Scan for the cell matching the given text and deliver its (X, Y) coordinate at center. 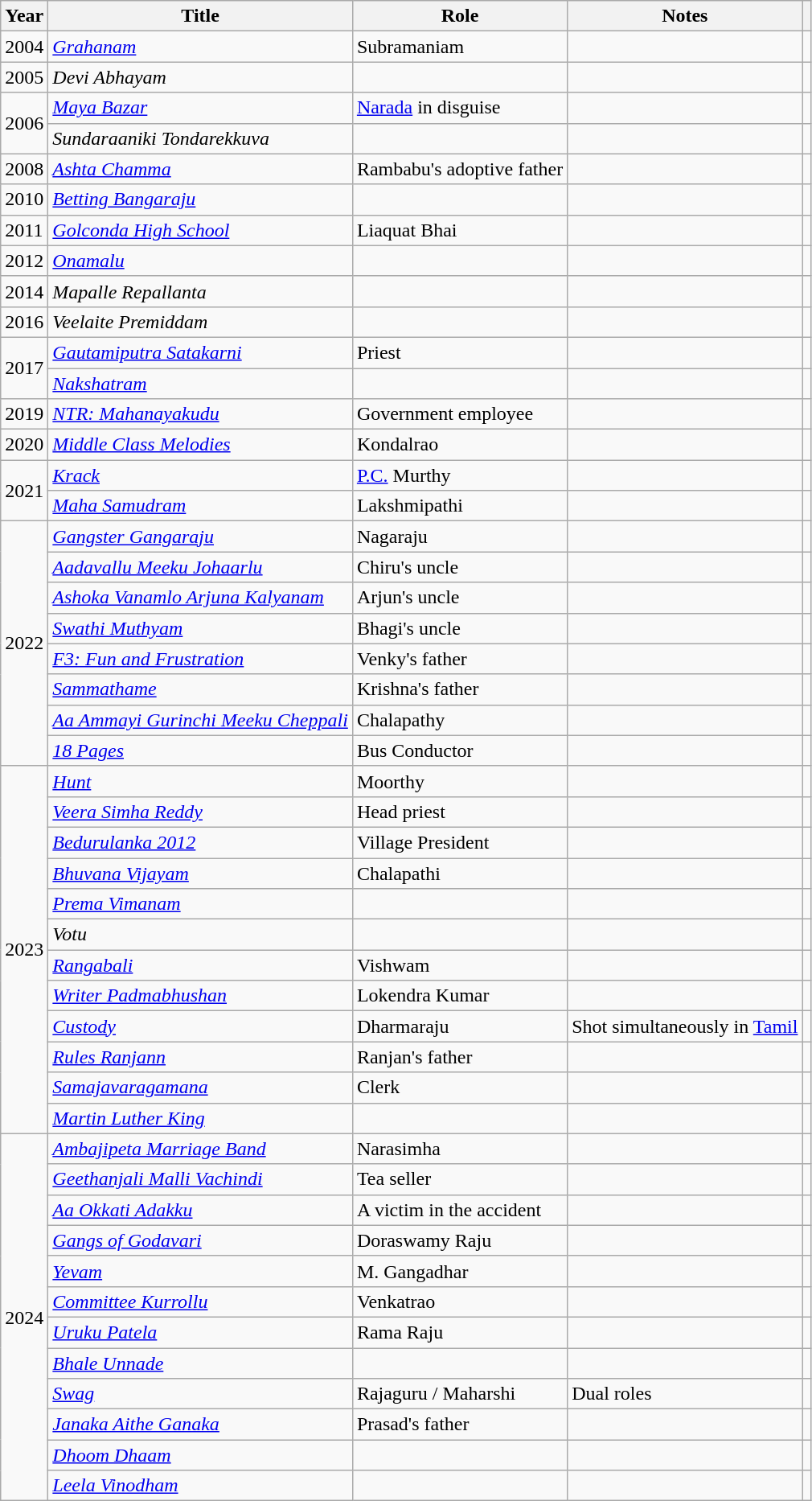
Liaquat Bhai (460, 230)
Rama Raju (460, 1332)
Chalapathy (460, 720)
2005 (24, 77)
2020 (24, 445)
Rajaguru / Maharshi (460, 1394)
18 Pages (201, 750)
Rambabu's adoptive father (460, 169)
M. Gangadhar (460, 1271)
2023 (24, 949)
Bhagi's uncle (460, 628)
Clerk (460, 1088)
Uruku Patela (201, 1332)
Ambajipeta Marriage Band (201, 1149)
Venky's father (460, 659)
Narada in disguise (460, 108)
Notes (685, 16)
2012 (24, 261)
Geethanjali Malli Vachindi (201, 1179)
2017 (24, 368)
Aadavallu Meeku Johaarlu (201, 567)
Prasad's father (460, 1425)
Government employee (460, 414)
2011 (24, 230)
2019 (24, 414)
Yevam (201, 1271)
Onamalu (201, 261)
Kondalrao (460, 445)
Swag (201, 1394)
Role (460, 16)
Bus Conductor (460, 750)
Aa Okkati Adakku (201, 1210)
Vishwam (460, 965)
2021 (24, 491)
Golconda High School (201, 230)
Bedurulanka 2012 (201, 842)
Hunt (201, 781)
Maya Bazar (201, 108)
Veera Simha Reddy (201, 812)
Lokendra Kumar (460, 996)
2016 (24, 322)
Subramaniam (460, 47)
Grahanam (201, 47)
Custody (201, 1026)
Prema Vimanam (201, 904)
Writer Padmabhushan (201, 996)
Gangster Gangaraju (201, 537)
Veelaite Premiddam (201, 322)
Swathi Muthyam (201, 628)
A victim in the accident (460, 1210)
Arjun's uncle (460, 598)
Doraswamy Raju (460, 1240)
Votu (201, 935)
Sammathame (201, 689)
Narasimha (460, 1149)
Middle Class Melodies (201, 445)
2006 (24, 123)
F3: Fun and Frustration (201, 659)
Bhale Unnade (201, 1363)
Gangs of Godavari (201, 1240)
Tea seller (460, 1179)
P.C. Murthy (460, 475)
Nagaraju (460, 537)
Ashoka Vanamlo Arjuna Kalyanam (201, 598)
Samajavaragamana (201, 1088)
Rangabali (201, 965)
Head priest (460, 812)
2022 (24, 644)
Priest (460, 352)
Ashta Chamma (201, 169)
Devi Abhayam (201, 77)
Mapalle Repallanta (201, 291)
Ranjan's father (460, 1057)
Martin Luther King (201, 1118)
Title (201, 16)
Chiru's uncle (460, 567)
Chalapathi (460, 873)
Leela Vinodham (201, 1486)
Janaka Aithe Ganaka (201, 1425)
Dhoom Dhaam (201, 1455)
Shot simultaneously in Tamil (685, 1026)
Dual roles (685, 1394)
Maha Samudram (201, 506)
Sundaraaniki Tondarekkuva (201, 138)
2010 (24, 199)
Year (24, 16)
2024 (24, 1318)
Village President (460, 842)
Krishna's father (460, 689)
Aa Ammayi Gurinchi Meeku Cheppali (201, 720)
Moorthy (460, 781)
Venkatrao (460, 1302)
Lakshmipathi (460, 506)
Nakshatram (201, 384)
Betting Bangaraju (201, 199)
2014 (24, 291)
2008 (24, 169)
Rules Ranjann (201, 1057)
Bhuvana Vijayam (201, 873)
2004 (24, 47)
Dharmaraju (460, 1026)
Gautamiputra Satakarni (201, 352)
Krack (201, 475)
NTR: Mahanayakudu (201, 414)
Committee Kurrollu (201, 1302)
